Provide the (x, y) coordinate of the cell's center where the given text is located.  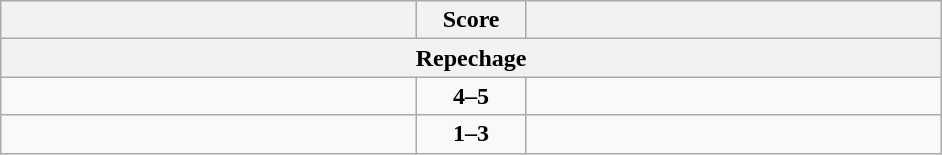
Score (472, 20)
4–5 (472, 96)
1–3 (472, 134)
Repechage (472, 58)
